Search for the cell housing the specified text and yield its [X, Y] center coordinate. 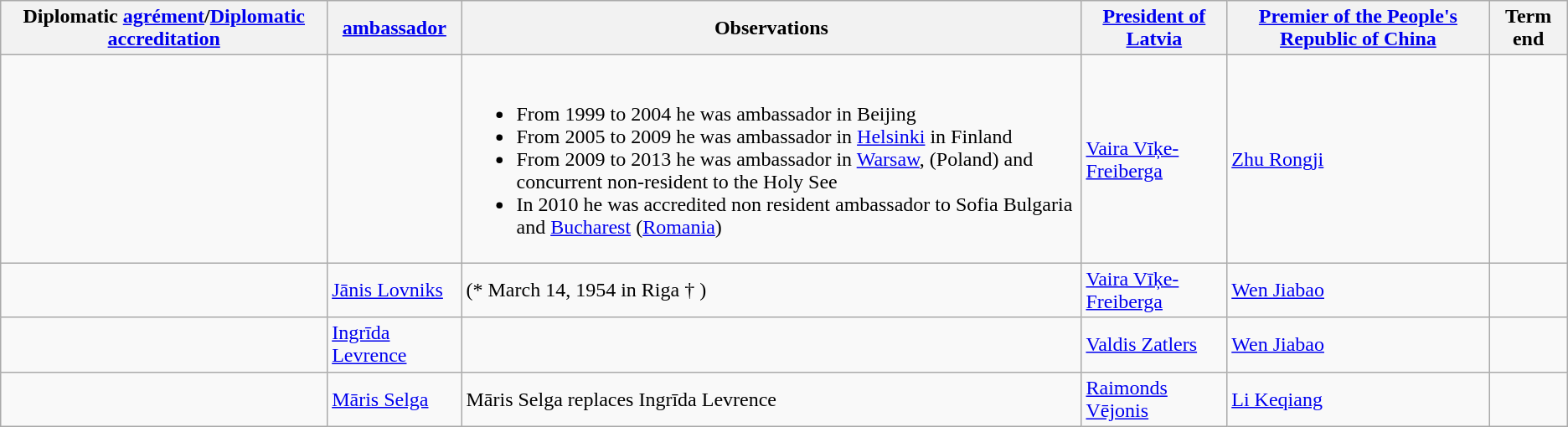
Valdis Zatlers [1154, 345]
Premier of the People's Republic of China [1359, 28]
Observations [771, 28]
Raimonds Vējonis [1154, 399]
(* March 14, 1954 in Riga † ) [771, 290]
Ingrīda Levrence [395, 345]
Jānis Lovniks [395, 290]
Li Keqiang [1359, 399]
ambassador [395, 28]
Zhu Rongji [1359, 159]
President of Latvia [1154, 28]
Term end [1528, 28]
Māris Selga replaces Ingrīda Levrence [771, 399]
Māris Selga [395, 399]
Diplomatic agrément/Diplomatic accreditation [164, 28]
